Pinpoint the cell where the given text exists, returning its [X, Y] midpoint coordinate. 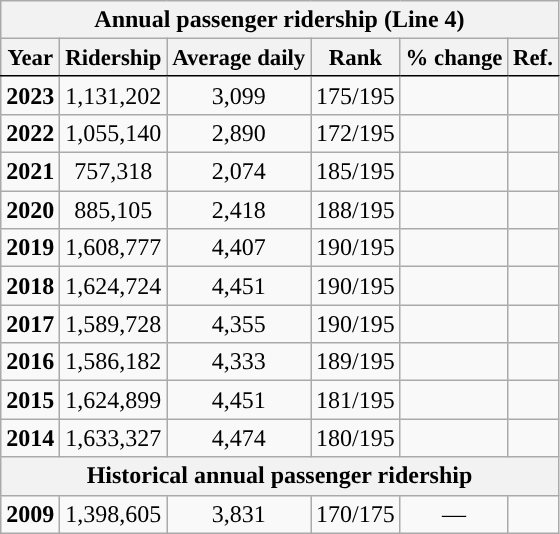
1,624,899 [114, 400]
175/195 [356, 95]
172/195 [356, 133]
185/195 [356, 172]
1,131,202 [114, 95]
4,333 [239, 362]
3,099 [239, 95]
Historical annual passenger ridership [280, 476]
— [454, 514]
757,318 [114, 172]
4,355 [239, 324]
2,890 [239, 133]
1,608,777 [114, 248]
2,074 [239, 172]
2015 [30, 400]
2019 [30, 248]
Ridership [114, 58]
1,589,728 [114, 324]
% change [454, 58]
2021 [30, 172]
181/195 [356, 400]
189/195 [356, 362]
1,055,140 [114, 133]
180/195 [356, 438]
1,633,327 [114, 438]
2014 [30, 438]
2009 [30, 514]
2018 [30, 286]
2022 [30, 133]
885,105 [114, 210]
2,418 [239, 210]
Annual passenger ridership (Line 4) [280, 20]
3,831 [239, 514]
Year [30, 58]
188/195 [356, 210]
1,586,182 [114, 362]
2016 [30, 362]
Rank [356, 58]
Ref. [533, 58]
1,398,605 [114, 514]
2020 [30, 210]
2023 [30, 95]
170/175 [356, 514]
2017 [30, 324]
Average daily [239, 58]
4,474 [239, 438]
1,624,724 [114, 286]
4,407 [239, 248]
